Return (x, y) of the center of cell containing provided text 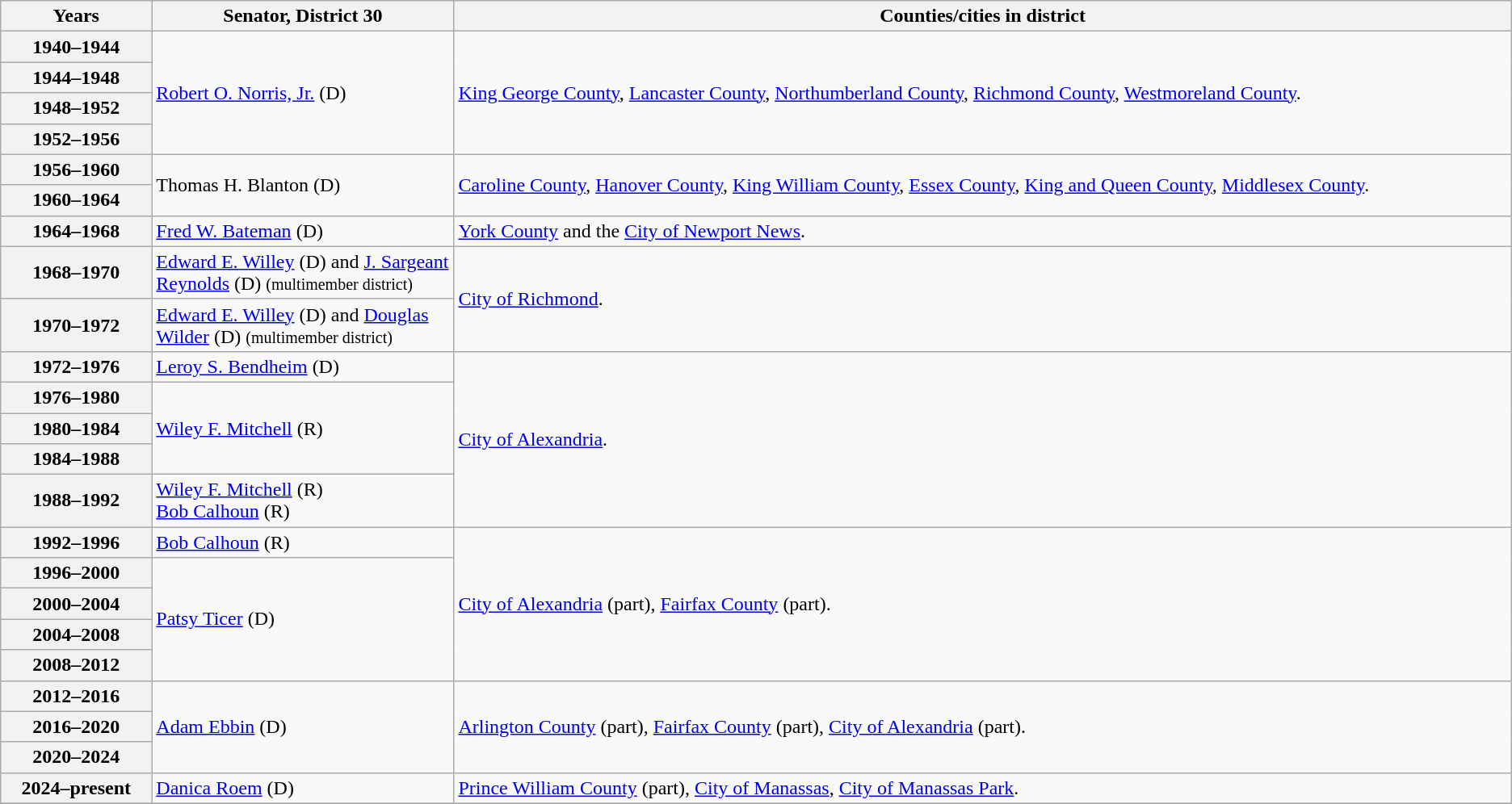
Thomas H. Blanton (D) (303, 185)
1980–1984 (76, 429)
1972–1976 (76, 366)
2000–2004 (76, 604)
Edward E. Willey (D) and J. Sargeant Reynolds (D) (multimember district) (303, 273)
2012–2016 (76, 696)
City of Alexandria (part), Fairfax County (part). (982, 604)
Danica Roem (D) (303, 788)
1976–1980 (76, 397)
1968–1970 (76, 273)
1970–1972 (76, 325)
2008–2012 (76, 665)
Years (76, 16)
2004–2008 (76, 634)
Adam Ebbin (D) (303, 727)
1964–1968 (76, 231)
2016–2020 (76, 727)
1960–1964 (76, 200)
2024–present (76, 788)
King George County, Lancaster County, Northumberland County, Richmond County, Westmoreland County. (982, 93)
1940–1944 (76, 47)
City of Richmond. (982, 299)
1996–2000 (76, 573)
Bob Calhoun (R) (303, 542)
Fred W. Bateman (D) (303, 231)
1988–1992 (76, 500)
1984–1988 (76, 459)
1952–1956 (76, 139)
Leroy S. Bendheim (D) (303, 366)
1948–1952 (76, 108)
Edward E. Willey (D) and Douglas Wilder (D) (multimember district) (303, 325)
Arlington County (part), Fairfax County (part), City of Alexandria (part). (982, 727)
Caroline County, Hanover County, King William County, Essex County, King and Queen County, Middlesex County. (982, 185)
York County and the City of Newport News. (982, 231)
Patsy Ticer (D) (303, 619)
Prince William County (part), City of Manassas, City of Manassas Park. (982, 788)
Wiley F. Mitchell (R) Bob Calhoun (R) (303, 500)
Robert O. Norris, Jr. (D) (303, 93)
Counties/cities in district (982, 16)
1944–1948 (76, 77)
1992–1996 (76, 542)
Wiley F. Mitchell (R) (303, 428)
1956–1960 (76, 170)
City of Alexandria. (982, 439)
2020–2024 (76, 757)
Senator, District 30 (303, 16)
